Return (X, Y) of the center of cell containing provided text 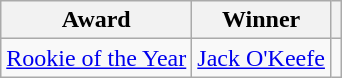
Winner (262, 20)
Jack O'Keefe (262, 58)
Award (96, 20)
Rookie of the Year (96, 58)
